Detect which cell encompasses the target text, then output its (x, y) center coordinate. 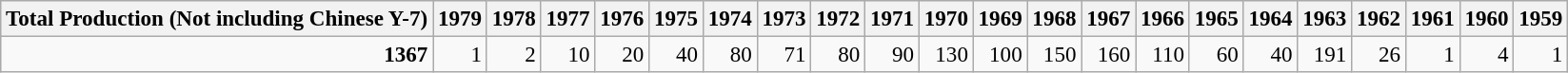
20 (623, 55)
4 (1487, 55)
1963 (1325, 19)
71 (784, 55)
191 (1325, 55)
1976 (623, 19)
1966 (1163, 19)
60 (1217, 55)
1970 (946, 19)
1968 (1055, 19)
1960 (1487, 19)
1971 (893, 19)
1967 (1108, 19)
1962 (1379, 19)
90 (893, 55)
130 (946, 55)
10 (567, 55)
1979 (461, 19)
1959 (1540, 19)
160 (1108, 55)
1978 (514, 19)
1973 (784, 19)
1972 (838, 19)
1969 (1000, 19)
1974 (729, 19)
1961 (1432, 19)
Total Production (Not including Chinese Y-7) (217, 19)
1975 (676, 19)
110 (1163, 55)
1367 (217, 55)
1964 (1270, 19)
26 (1379, 55)
100 (1000, 55)
1965 (1217, 19)
2 (514, 55)
1977 (567, 19)
150 (1055, 55)
